Detect which cell encompasses the target text, then output its (x, y) center coordinate. 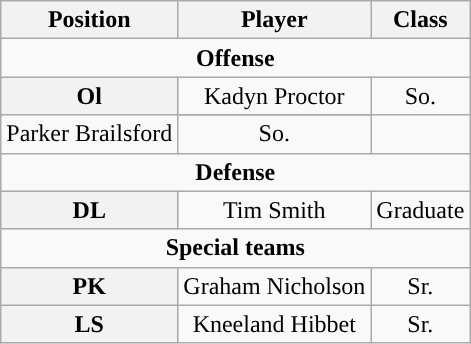
Graham Nicholson (274, 286)
Position (90, 20)
Offense (236, 58)
Kadyn Proctor (274, 96)
Special teams (236, 248)
Ol (90, 96)
PK (90, 286)
Defense (236, 172)
Tim Smith (274, 210)
Player (274, 20)
DL (90, 210)
Kneeland Hibbet (274, 324)
Graduate (420, 210)
LS (90, 324)
Class (420, 20)
Parker Brailsford (90, 134)
